Pinpoint the cell where the given text exists, returning its [X, Y] midpoint coordinate. 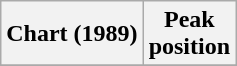
Chart (1989) [72, 34]
Peakposition [189, 34]
